Extract the [x, y] coordinate from the center of the cell holding the provided text.  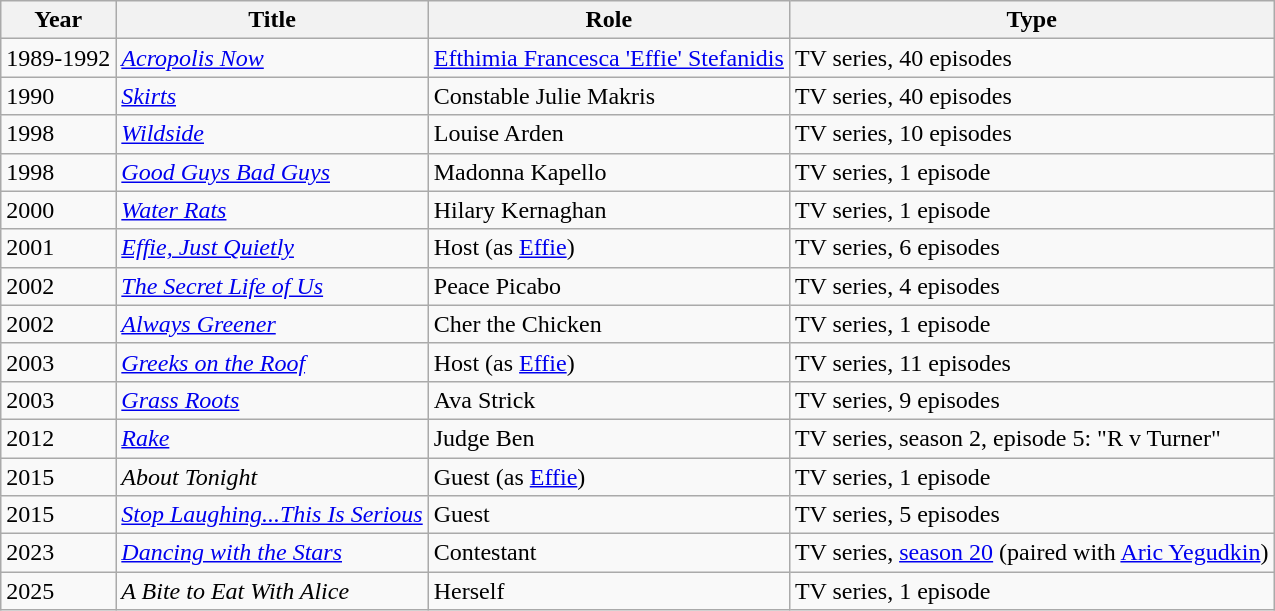
Water Rats [272, 210]
Peace Picabo [608, 286]
TV series, 11 episodes [1032, 362]
Contestant [608, 553]
Guest (as Effie) [608, 477]
The Secret Life of Us [272, 286]
Cher the Chicken [608, 324]
Acropolis Now [272, 58]
Greeks on the Roof [272, 362]
Constable Julie Makris [608, 96]
2000 [58, 210]
TV series, 5 episodes [1032, 515]
Guest [608, 515]
TV series, 6 episodes [1032, 248]
Grass Roots [272, 400]
Year [58, 20]
Skirts [272, 96]
TV series, 10 episodes [1032, 134]
TV series, season 2, episode 5: "R v Turner" [1032, 438]
1989-1992 [58, 58]
Always Greener [272, 324]
2023 [58, 553]
Role [608, 20]
TV series, 9 episodes [1032, 400]
Effie, Just Quietly [272, 248]
2025 [58, 591]
Ava Strick [608, 400]
Type [1032, 20]
Efthimia Francesca 'Effie' Stefanidis [608, 58]
Herself [608, 591]
Title [272, 20]
TV series, 4 episodes [1032, 286]
Hilary Kernaghan [608, 210]
A Bite to Eat With Alice [272, 591]
Louise Arden [608, 134]
Stop Laughing...This Is Serious [272, 515]
Judge Ben [608, 438]
Wildside [272, 134]
TV series, season 20 (paired with Aric Yegudkin) [1032, 553]
Rake [272, 438]
Good Guys Bad Guys [272, 172]
Dancing with the Stars [272, 553]
2012 [58, 438]
About Tonight [272, 477]
Madonna Kapello [608, 172]
2001 [58, 248]
1990 [58, 96]
